Locate the cell with the specified text and output its (x, y) center coordinate. 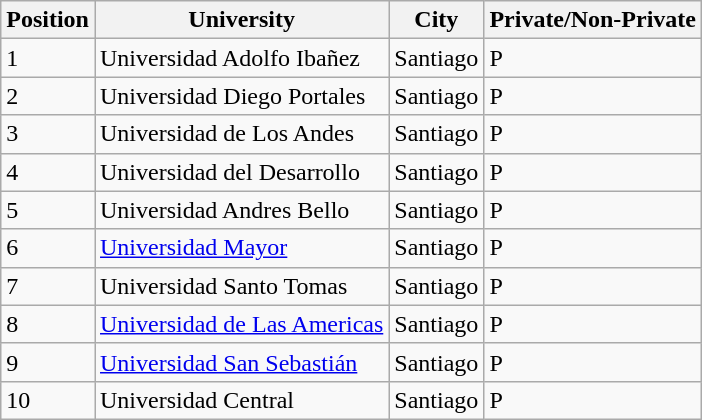
City (436, 20)
Universidad de Las Americas (241, 324)
4 (48, 172)
3 (48, 134)
10 (48, 400)
2 (48, 96)
8 (48, 324)
9 (48, 362)
Universidad Santo Tomas (241, 286)
6 (48, 248)
Universidad Andres Bello (241, 210)
Universidad Mayor (241, 248)
Universidad Central (241, 400)
Universidad San Sebastián (241, 362)
Universidad Adolfo Ibañez (241, 58)
Universidad de Los Andes (241, 134)
Position (48, 20)
7 (48, 286)
University (241, 20)
Private/Non-Private (593, 20)
Universidad Diego Portales (241, 96)
Universidad del Desarrollo (241, 172)
5 (48, 210)
1 (48, 58)
